Identify which cell holds the provided text, then report its (x, y) central coordinate. 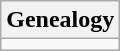
Genealogy (60, 20)
